Provide the (X, Y) coordinate of the cell's center where the given text is located.  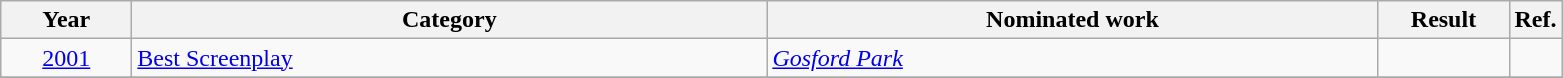
Category (450, 20)
Gosford Park (1072, 58)
Ref. (1536, 20)
Result (1444, 20)
2001 (66, 58)
Best Screenplay (450, 58)
Nominated work (1072, 20)
Year (66, 20)
